From the cell containing the given text, extract its center point as (X, Y) coordinate. 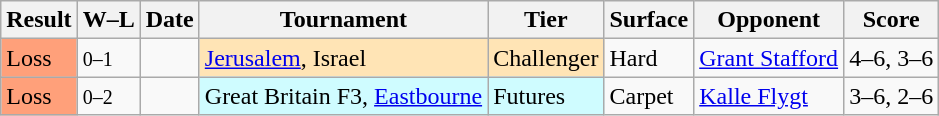
Tournament (343, 20)
Opponent (769, 20)
Jerusalem, Israel (343, 58)
0–1 (108, 58)
Carpet (649, 96)
Grant Stafford (769, 58)
Challenger (546, 58)
Score (892, 20)
Hard (649, 58)
W–L (108, 20)
Kalle Flygt (769, 96)
4–6, 3–6 (892, 58)
Tier (546, 20)
3–6, 2–6 (892, 96)
0–2 (108, 96)
Futures (546, 96)
Great Britain F3, Eastbourne (343, 96)
Date (170, 20)
Result (39, 20)
Surface (649, 20)
